Extract the (x, y) coordinate from the center of the cell holding the provided text.  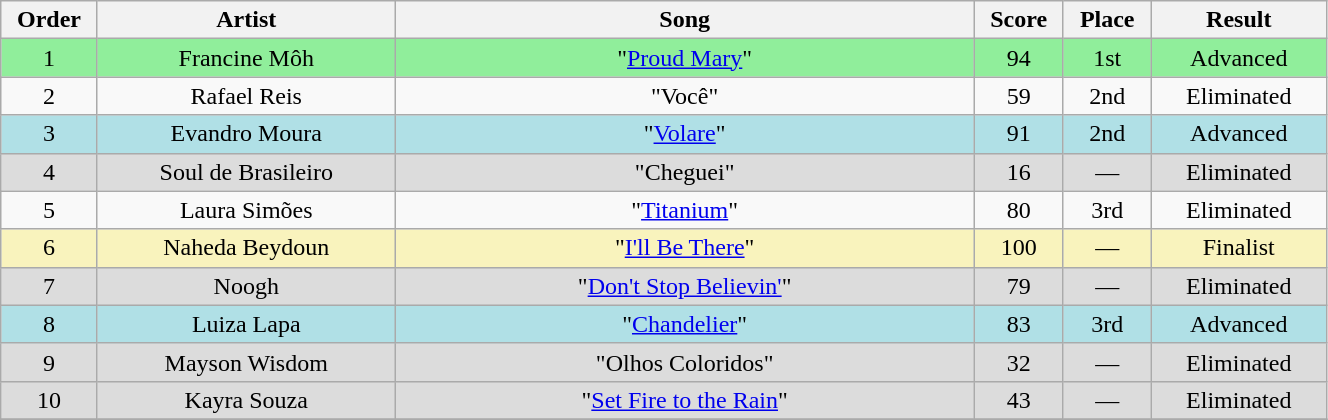
10 (49, 400)
Rafael Reis (246, 96)
59 (1018, 96)
2 (49, 96)
Evandro Moura (246, 134)
Place (1107, 20)
Order (49, 20)
Finalist (1238, 248)
4 (49, 172)
79 (1018, 286)
80 (1018, 210)
3 (49, 134)
100 (1018, 248)
9 (49, 362)
16 (1018, 172)
"I'll Be There" (684, 248)
83 (1018, 324)
5 (49, 210)
Francine Môh (246, 58)
Naheda Beydoun (246, 248)
"Don't Stop Believin'" (684, 286)
43 (1018, 400)
"Olhos Coloridos" (684, 362)
1st (1107, 58)
Kayra Souza (246, 400)
94 (1018, 58)
Artist (246, 20)
8 (49, 324)
"Titanium" (684, 210)
"Cheguei" (684, 172)
32 (1018, 362)
Soul de Brasileiro (246, 172)
7 (49, 286)
"Você" (684, 96)
Noogh (246, 286)
6 (49, 248)
Luiza Lapa (246, 324)
"Proud Mary" (684, 58)
Laura Simões (246, 210)
"Set Fire to the Rain" (684, 400)
"Chandelier" (684, 324)
Song (684, 20)
Mayson Wisdom (246, 362)
91 (1018, 134)
Score (1018, 20)
1 (49, 58)
Result (1238, 20)
"Volare" (684, 134)
